Provide the [X, Y] coordinate of the cell's center where the given text is located.  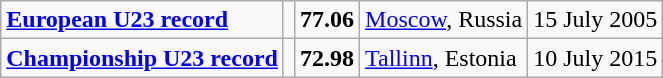
15 July 2005 [596, 20]
72.98 [326, 58]
Tallinn, Estonia [444, 58]
77.06 [326, 20]
Championship U23 record [142, 58]
Moscow, Russia [444, 20]
10 July 2015 [596, 58]
European U23 record [142, 20]
